For the text-containing cell, return its midpoint in [X, Y] coordinate format. 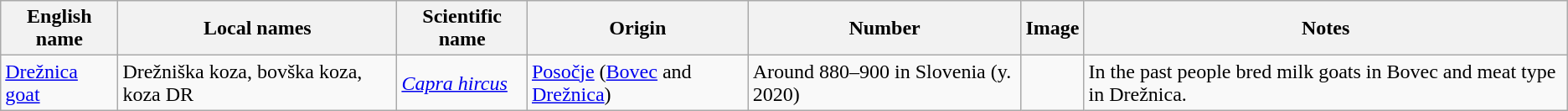
Capra hircus [462, 82]
English name [59, 29]
In the past people bred milk goats in Bovec and meat type in Drežnica. [1325, 82]
Posočje (Bovec and Drežnica) [637, 82]
Local names [258, 29]
Around 880–900 in Slovenia (y. 2020) [885, 82]
Image [1052, 29]
Notes [1325, 29]
Drežniška koza, bovška koza, koza DR [258, 82]
Origin [637, 29]
Drežnica goat [59, 82]
Number [885, 29]
Scientific name [462, 29]
